Extract the [x, y] coordinate from the center of the cell holding the provided text.  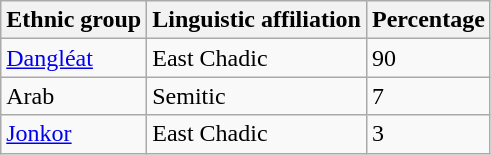
Jonkor [74, 134]
Dangléat [74, 58]
90 [428, 58]
Arab [74, 96]
Semitic [257, 96]
7 [428, 96]
Linguistic affiliation [257, 20]
Ethnic group [74, 20]
3 [428, 134]
Percentage [428, 20]
